Detect which cell encompasses the target text, then output its [X, Y] center coordinate. 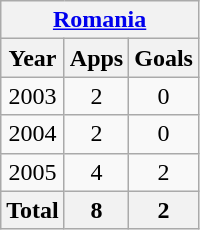
Year [33, 58]
2003 [33, 96]
8 [96, 210]
Total [33, 210]
Romania [100, 20]
2004 [33, 134]
4 [96, 172]
Apps [96, 58]
Goals [164, 58]
2005 [33, 172]
